Search for the cell housing the specified text and yield its (x, y) center coordinate. 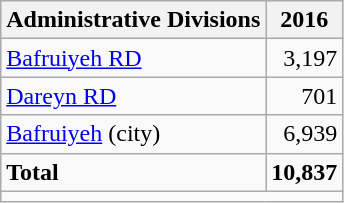
2016 (304, 20)
Dareyn RD (134, 96)
3,197 (304, 58)
701 (304, 96)
10,837 (304, 172)
Total (134, 172)
Bafruiyeh (city) (134, 134)
Bafruiyeh RD (134, 58)
6,939 (304, 134)
Administrative Divisions (134, 20)
